For the text-containing cell, return its midpoint in (X, Y) coordinate format. 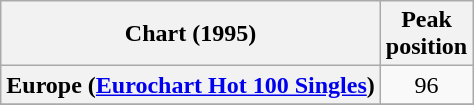
Chart (1995) (191, 34)
Peakposition (426, 34)
Europe (Eurochart Hot 100 Singles) (191, 85)
96 (426, 85)
